Scan for the cell matching the given text and deliver its (x, y) coordinate at center. 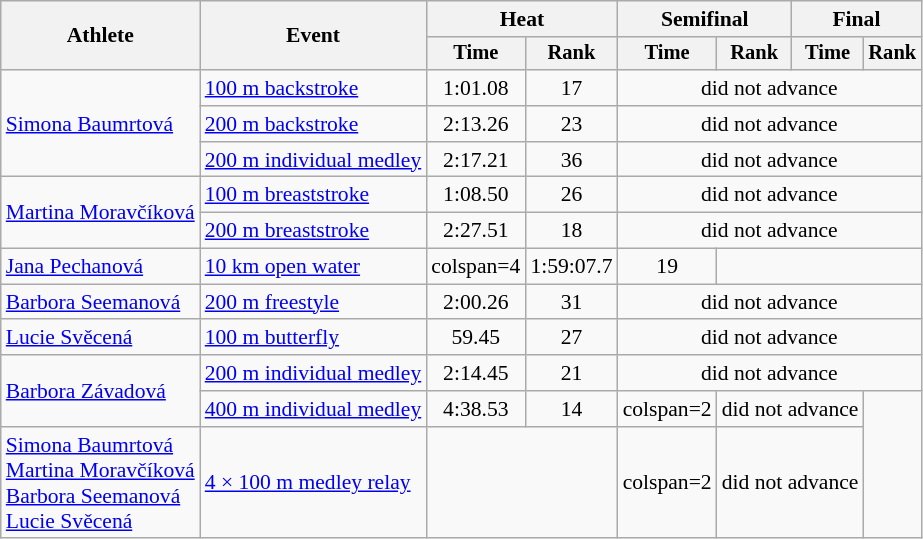
36 (571, 160)
2:17.21 (476, 160)
18 (571, 231)
10 km open water (314, 267)
Semifinal (705, 19)
Martina Moravčíková (100, 212)
59.45 (476, 338)
2:13.26 (476, 124)
Barbora Seemanová (100, 302)
200 m backstroke (314, 124)
1:01.08 (476, 88)
19 (668, 267)
200 m breaststroke (314, 231)
Jana Pechanová (100, 267)
27 (571, 338)
400 m individual medley (314, 409)
2:27.51 (476, 231)
4:38.53 (476, 409)
4 × 100 m medley relay (314, 483)
1:59:07.7 (571, 267)
200 m freestyle (314, 302)
2:00.26 (476, 302)
Simona BaumrtováMartina MoravčíkováBarbora SeemanováLucie Svěcená (100, 483)
100 m butterfly (314, 338)
100 m breaststroke (314, 195)
31 (571, 302)
100 m backstroke (314, 88)
2:14.45 (476, 373)
1:08.50 (476, 195)
21 (571, 373)
Event (314, 36)
Simona Baumrtová (100, 124)
17 (571, 88)
14 (571, 409)
26 (571, 195)
Final (856, 19)
Heat (522, 19)
23 (571, 124)
colspan=4 (476, 267)
Lucie Svěcená (100, 338)
Barbora Závadová (100, 390)
Athlete (100, 36)
